Capture the cell that displays the provided text and extract its (X, Y) central coordinate. 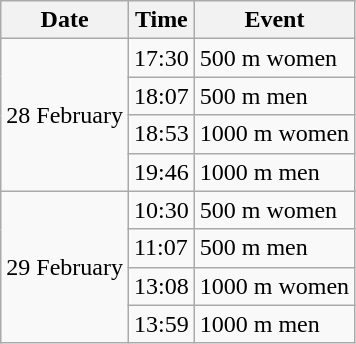
Event (274, 20)
18:07 (161, 96)
Time (161, 20)
13:08 (161, 286)
11:07 (161, 248)
Date (65, 20)
28 February (65, 115)
13:59 (161, 324)
19:46 (161, 172)
29 February (65, 267)
10:30 (161, 210)
17:30 (161, 58)
18:53 (161, 134)
